Search for the cell housing the specified text and yield its (x, y) center coordinate. 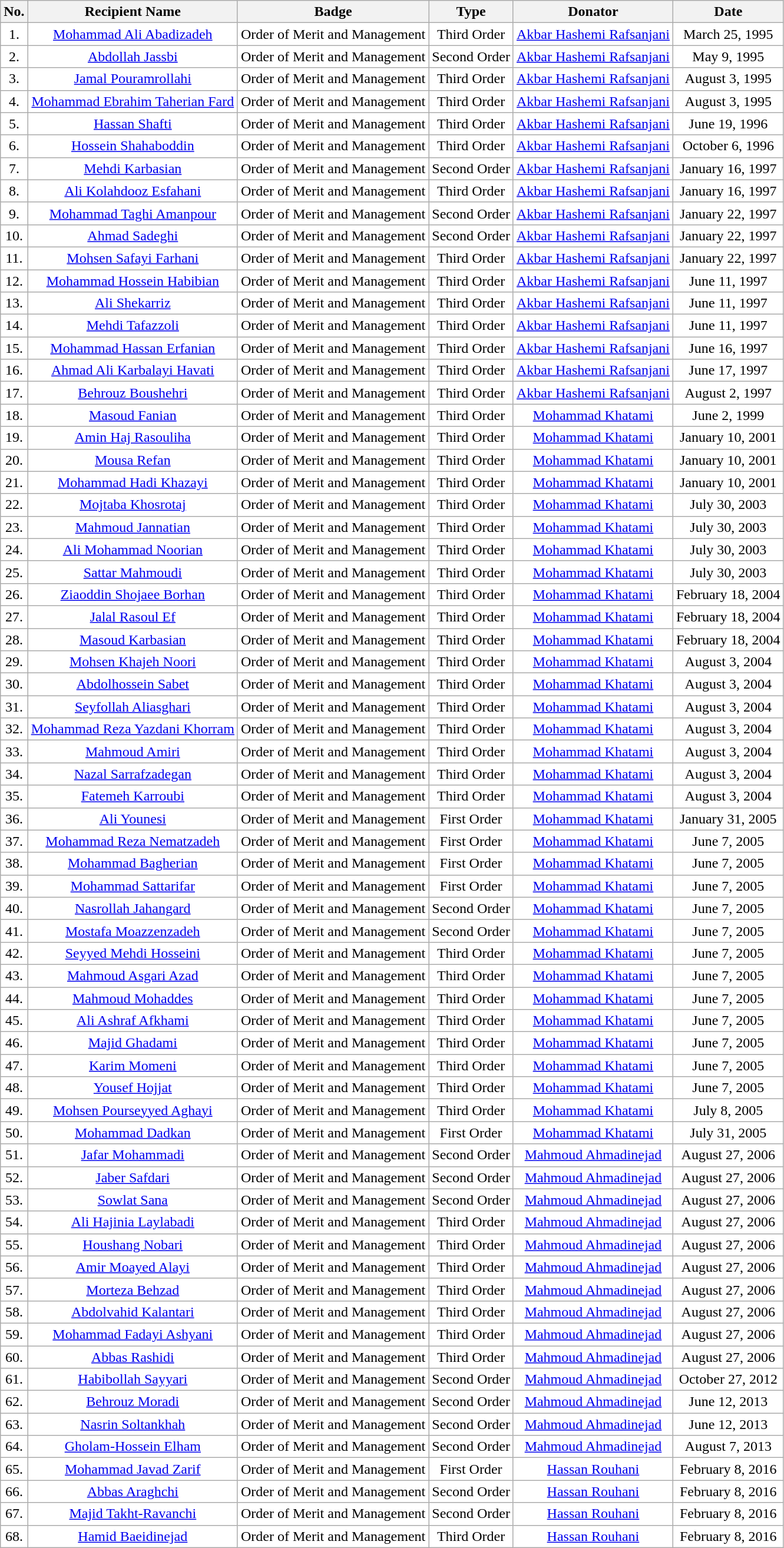
56. (14, 1267)
35. (14, 796)
Hamid Baeidinejad (133, 1536)
10. (14, 236)
34. (14, 774)
Nasrin Soltankhah (133, 1424)
Mohammad Javad Zarif (133, 1469)
Masoud Karbasian (133, 639)
13. (14, 303)
Mahmoud Jannatian (133, 527)
55. (14, 1245)
Sowlat Sana (133, 1200)
Mahmoud Mohaddes (133, 998)
Mousa Refan (133, 460)
Mohammad Fadayi Ashyani (133, 1334)
Mohsen Khajeh Noori (133, 662)
61. (14, 1380)
67. (14, 1514)
Abbas Araghchi (133, 1491)
Type (471, 12)
33. (14, 752)
Mahmoud Asgari Azad (133, 975)
Mohammad Reza Nematzadeh (133, 841)
Seyyed Mehdi Hosseini (133, 953)
June 19, 1996 (728, 124)
31. (14, 707)
Abdolhossein Sabet (133, 684)
60. (14, 1357)
41. (14, 931)
22. (14, 505)
3. (14, 79)
Mohammad Dadkan (133, 1133)
7. (14, 168)
Behrouz Moradi (133, 1402)
March 25, 1995 (728, 34)
27. (14, 617)
Ali Kolahdooz Esfahani (133, 191)
July 31, 2005 (728, 1133)
Mehdi Tafazzoli (133, 326)
Abdolvahid Kalantari (133, 1312)
49. (14, 1110)
5. (14, 124)
Ahmad Sadeghi (133, 236)
January 31, 2005 (728, 819)
Mostafa Moazzenzadeh (133, 931)
Ali Younesi (133, 819)
20. (14, 460)
Nazal Sarrafzadegan (133, 774)
12. (14, 281)
9. (14, 213)
42. (14, 953)
October 27, 2012 (728, 1380)
37. (14, 841)
June 2, 1999 (728, 415)
Yousef Hojjat (133, 1088)
15. (14, 348)
24. (14, 550)
Mohammad Hassan Erfanian (133, 348)
Donator (593, 12)
48. (14, 1088)
Sattar Mahmoudi (133, 572)
Jamal Pouramrollahi (133, 79)
Mohammad Ebrahim Taherian Fard (133, 101)
Jalal Rasoul Ef (133, 617)
57. (14, 1289)
Mahmoud Amiri (133, 752)
28. (14, 639)
Recipient Name (133, 12)
11. (14, 258)
Mohammad Hadi Khazayi (133, 482)
58. (14, 1312)
59. (14, 1334)
Abbas Rashidi (133, 1357)
Amir Moayed Alayi (133, 1267)
2. (14, 57)
Mohsen Safayi Farhani (133, 258)
Morteza Behzad (133, 1289)
Ahmad Ali Karbalayi Havati (133, 371)
Mohammad Ali Abadizadeh (133, 34)
Mojtaba Khosrotaj (133, 505)
26. (14, 594)
Amin Haj Rasouliha (133, 438)
65. (14, 1469)
Mohsen Pourseyyed Aghayi (133, 1110)
Jafar Mohammadi (133, 1155)
29. (14, 662)
August 2, 1997 (728, 393)
40. (14, 908)
June 17, 1997 (728, 371)
50. (14, 1133)
64. (14, 1447)
38. (14, 864)
Ali Hajinia Laylabadi (133, 1222)
21. (14, 482)
Ali Shekarriz (133, 303)
Fatemeh Karroubi (133, 796)
Mehdi Karbasian (133, 168)
October 6, 1996 (728, 146)
Abdollah Jassbi (133, 57)
Majid Takht-Ravanchi (133, 1514)
Mohammad Taghi Amanpour (133, 213)
Seyfollah Aliasghari (133, 707)
16. (14, 371)
No. (14, 12)
Mohammad Hossein Habibian (133, 281)
6. (14, 146)
July 8, 2005 (728, 1110)
66. (14, 1491)
Mohammad Bagherian (133, 864)
19. (14, 438)
Date (728, 12)
Jaber Safdari (133, 1177)
Masoud Fanian (133, 415)
39. (14, 886)
25. (14, 572)
17. (14, 393)
Houshang Nobari (133, 1245)
Majid Ghadami (133, 1043)
August 7, 2013 (728, 1447)
44. (14, 998)
54. (14, 1222)
8. (14, 191)
14. (14, 326)
43. (14, 975)
Karim Momeni (133, 1066)
23. (14, 527)
Nasrollah Jahangard (133, 908)
53. (14, 1200)
May 9, 1995 (728, 57)
68. (14, 1536)
Badge (333, 12)
Mohammad Sattarifar (133, 886)
30. (14, 684)
51. (14, 1155)
Hossein Shahaboddin (133, 146)
62. (14, 1402)
Ali Ashraf Afkhami (133, 1021)
June 16, 1997 (728, 348)
63. (14, 1424)
Behrouz Boushehri (133, 393)
52. (14, 1177)
1. (14, 34)
4. (14, 101)
Mohammad Reza Yazdani Khorram (133, 729)
Ali Mohammad Noorian (133, 550)
Habibollah Sayyari (133, 1380)
47. (14, 1066)
32. (14, 729)
36. (14, 819)
18. (14, 415)
Hassan Shafti (133, 124)
46. (14, 1043)
45. (14, 1021)
Gholam-Hossein Elham (133, 1447)
Ziaoddin Shojaee Borhan (133, 594)
